From the cell containing the given text, extract its center point as (x, y) coordinate. 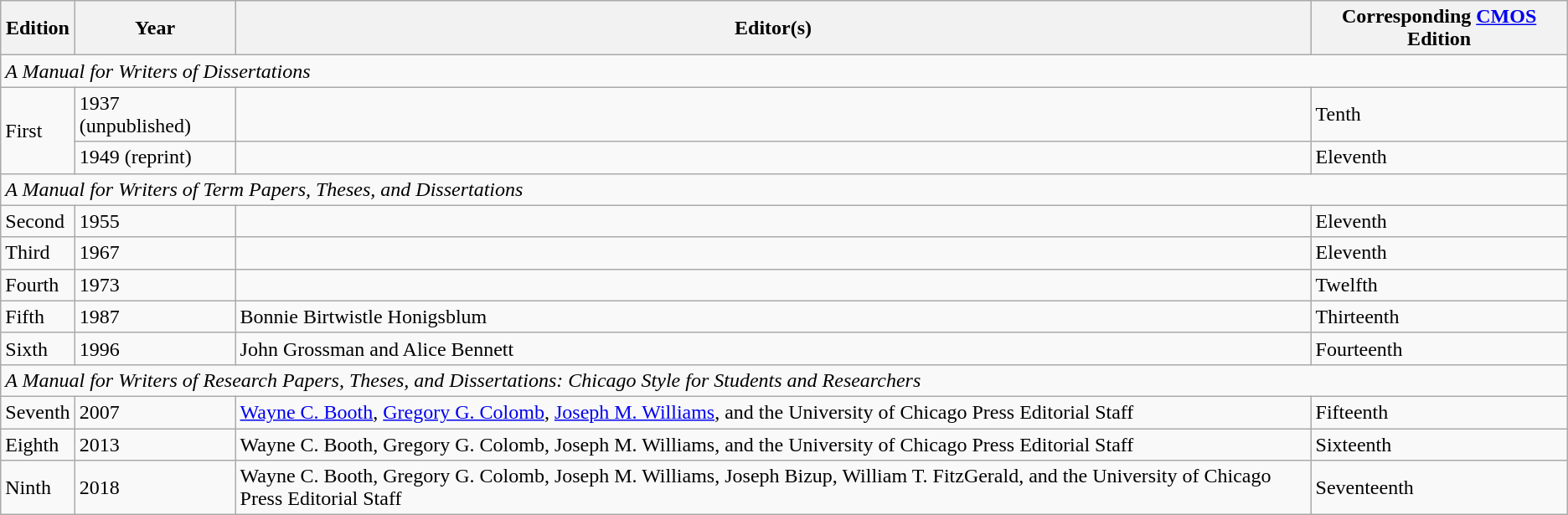
Sixth (38, 348)
Eighth (38, 445)
Seventh (38, 412)
Seventeenth (1439, 487)
John Grossman and Alice Bennett (773, 348)
Bonnie Birtwistle Honigsblum (773, 317)
Edition (38, 28)
Editor(s) (773, 28)
Thirteenth (1439, 317)
1937 (unpublished) (155, 114)
1949 (reprint) (155, 157)
First (38, 131)
2013 (155, 445)
A Manual for Writers of Term Papers, Theses, and Dissertations (784, 189)
2018 (155, 487)
Ninth (38, 487)
Sixteenth (1439, 445)
Wayne C. Booth, Gregory G. Colomb, Joseph M. Williams, Joseph Bizup, William T. FitzGerald, and the University of Chicago Press Editorial Staff (773, 487)
Twelfth (1439, 285)
1987 (155, 317)
Second (38, 221)
Year (155, 28)
Tenth (1439, 114)
1973 (155, 285)
Fourteenth (1439, 348)
A Manual for Writers of Research Papers, Theses, and Dissertations: Chicago Style for Students and Researchers (784, 380)
1955 (155, 221)
Fifteenth (1439, 412)
Third (38, 253)
Fourth (38, 285)
2007 (155, 412)
Corresponding CMOS Edition (1439, 28)
A Manual for Writers of Dissertations (784, 71)
1967 (155, 253)
1996 (155, 348)
Fifth (38, 317)
